Scan for the cell matching the given text and deliver its [X, Y] coordinate at center. 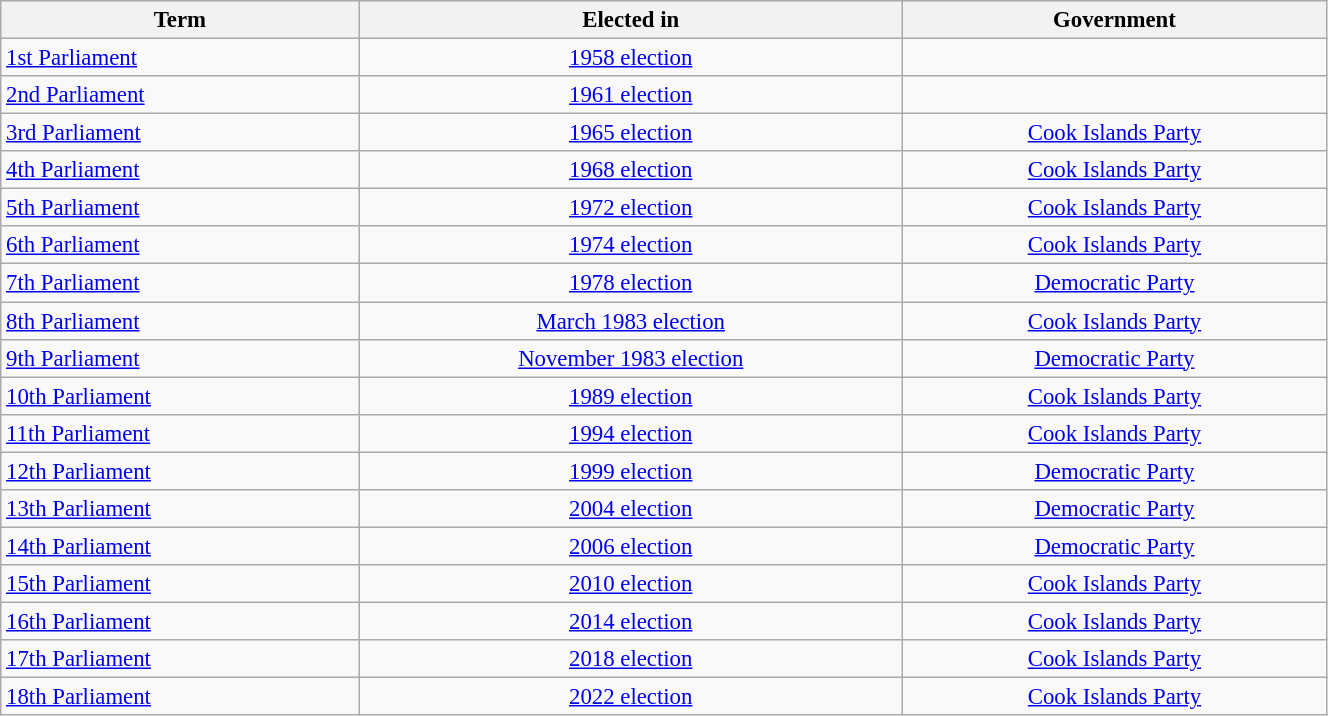
1965 election [630, 133]
14th Parliament [180, 546]
5th Parliament [180, 208]
1st Parliament [180, 58]
16th Parliament [180, 621]
2010 election [630, 584]
2nd Parliament [180, 95]
4th Parliament [180, 170]
18th Parliament [180, 697]
1961 election [630, 95]
6th Parliament [180, 245]
1974 election [630, 245]
2022 election [630, 697]
2014 election [630, 621]
1994 election [630, 433]
7th Parliament [180, 283]
Term [180, 20]
1972 election [630, 208]
November 1983 election [630, 358]
1958 election [630, 58]
1989 election [630, 396]
12th Parliament [180, 471]
2006 election [630, 546]
Government [1114, 20]
15th Parliament [180, 584]
13th Parliament [180, 509]
2004 election [630, 509]
1999 election [630, 471]
1978 election [630, 283]
Elected in [630, 20]
2018 election [630, 659]
8th Parliament [180, 321]
11th Parliament [180, 433]
1968 election [630, 170]
10th Parliament [180, 396]
3rd Parliament [180, 133]
17th Parliament [180, 659]
9th Parliament [180, 358]
March 1983 election [630, 321]
